Find where the given text appears and provide that cell's center as (x, y) coordinate. 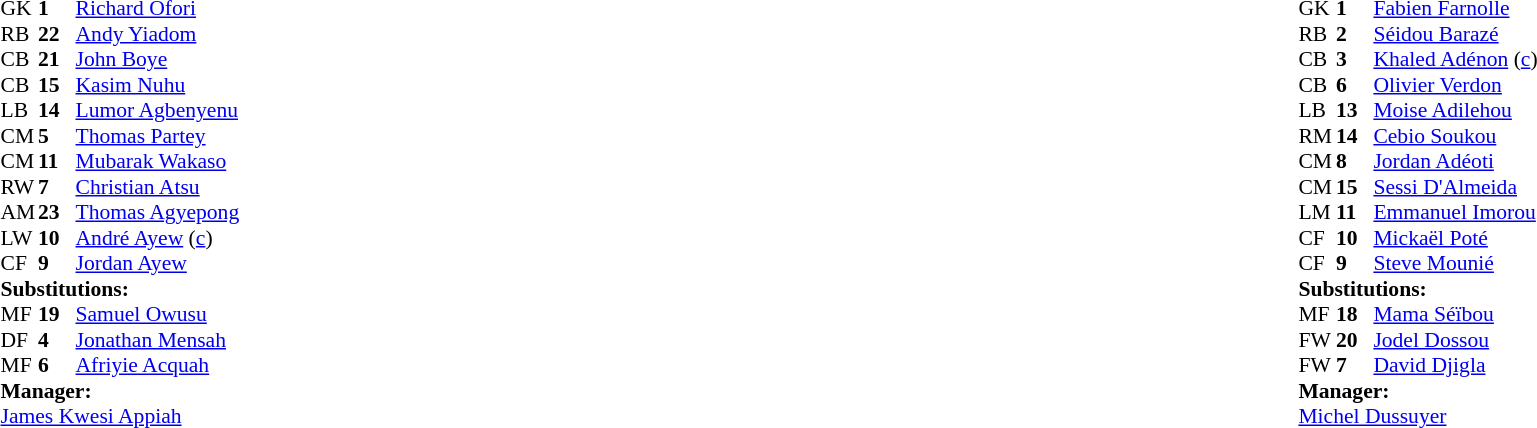
David Djigla (1455, 365)
3 (1355, 59)
LW (19, 238)
19 (57, 315)
Moise Adilehou (1455, 111)
Jordan Ayew (158, 263)
Sessi D'Almeida (1455, 187)
5 (57, 136)
Christian Atsu (158, 187)
DF (19, 340)
Jodel Dossou (1455, 340)
Séidou Barazé (1455, 34)
18 (1355, 315)
Samuel Owusu (158, 315)
LM (1317, 213)
20 (1355, 340)
Lumor Agbenyenu (158, 111)
2 (1355, 34)
AM (19, 213)
4 (57, 340)
Thomas Partey (158, 136)
21 (57, 59)
Mubarak Wakaso (158, 161)
13 (1355, 111)
Olivier Verdon (1455, 85)
Jordan Adéoti (1455, 161)
22 (57, 34)
André Ayew (c) (158, 238)
Jonathan Mensah (158, 340)
Afriyie Acquah (158, 365)
Emmanuel Imorou (1455, 213)
Steve Mounié (1455, 263)
Mama Séïbou (1455, 315)
8 (1355, 161)
Kasim Nuhu (158, 85)
RW (19, 187)
Thomas Agyepong (158, 213)
Khaled Adénon (c) (1455, 59)
John Boye (158, 59)
Cebio Soukou (1455, 136)
Mickaël Poté (1455, 238)
23 (57, 213)
RM (1317, 136)
Andy Yiadom (158, 34)
